Output the [x, y] coordinate of the center of the cell containing the given text.  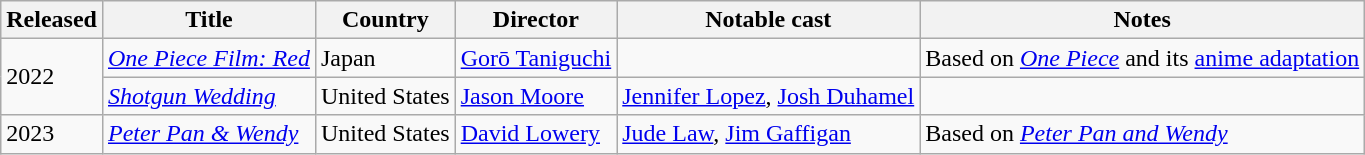
2022 [52, 77]
Shotgun Wedding [208, 96]
Gorō Taniguchi [536, 58]
Japan [385, 58]
Jude Law, Jim Gaffigan [768, 134]
Notes [1142, 20]
Director [536, 20]
2023 [52, 134]
Based on Peter Pan and Wendy [1142, 134]
Based on One Piece and its anime adaptation [1142, 58]
One Piece Film: Red [208, 58]
Released [52, 20]
Peter Pan & Wendy [208, 134]
Country [385, 20]
David Lowery [536, 134]
Jason Moore [536, 96]
Title [208, 20]
Notable cast [768, 20]
Jennifer Lopez, Josh Duhamel [768, 96]
